From the cell containing the given text, extract its center point as (x, y) coordinate. 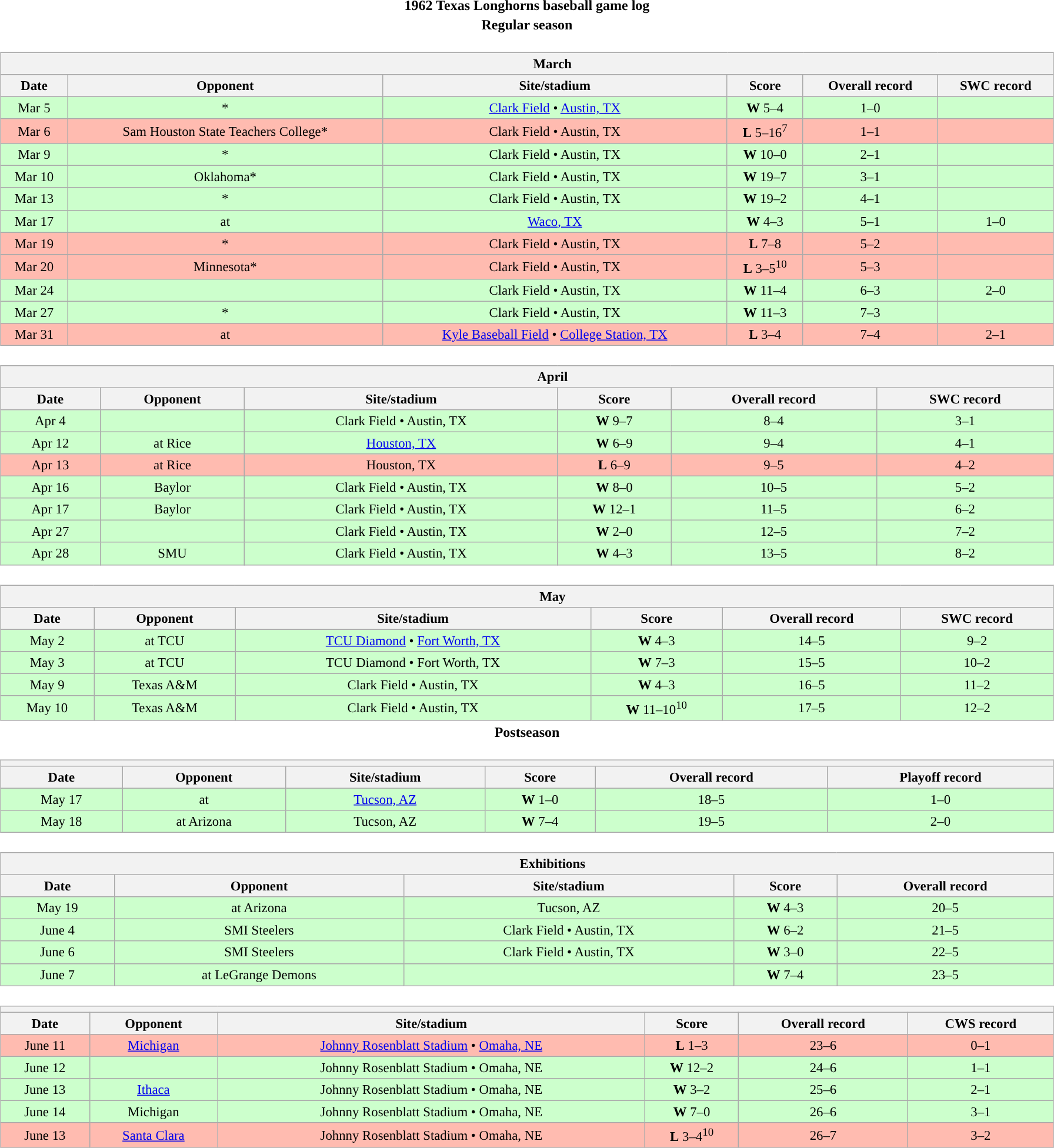
Apr 4 (51, 421)
25–6 (823, 1089)
May 17 (61, 799)
7–4 (870, 335)
W 3–2 (692, 1089)
at LeGrange Demons (259, 975)
Sam Houston State Teachers College* (225, 131)
10–5 (774, 488)
Playoff record (941, 777)
12–5 (774, 532)
Mar 27 (34, 312)
W 10–0 (765, 155)
7–2 (965, 532)
SMU (172, 553)
3–2 (980, 1135)
Waco, TX (555, 221)
9–2 (977, 640)
14–5 (812, 640)
June 11 (45, 1045)
June 4 (58, 930)
10–2 (977, 662)
9–5 (774, 465)
17–5 (812, 708)
16–5 (812, 685)
5–1 (870, 221)
L 3–4 (765, 335)
W 6–9 (614, 443)
22–5 (946, 952)
Santa Clara (154, 1135)
W 7–0 (692, 1112)
L 1–3 (692, 1045)
May 3 (47, 662)
Exhibitions (527, 864)
6–2 (965, 509)
Apr 28 (51, 553)
June 14 (45, 1112)
23–5 (946, 975)
23–6 (823, 1045)
W 12–2 (692, 1067)
L 3–410 (692, 1135)
W 12–1 (614, 509)
Mar 19 (34, 243)
W 11–1010 (656, 708)
11–5 (774, 509)
7–3 (870, 312)
Mar 6 (34, 131)
April (527, 377)
May 19 (58, 908)
W 7–3 (656, 662)
Ithaca (154, 1089)
W 5–4 (765, 108)
8–2 (965, 553)
Mar 17 (34, 221)
8–4 (774, 421)
May 18 (61, 822)
Mar 20 (34, 266)
Oklahoma* (225, 177)
21–5 (946, 930)
W 19–7 (765, 177)
W 19–2 (765, 199)
May 10 (47, 708)
June 7 (58, 975)
4–2 (965, 465)
19–5 (711, 822)
Apr 27 (51, 532)
Mar 9 (34, 155)
W 11–4 (765, 290)
26–7 (823, 1135)
W 3–0 (785, 952)
11–2 (977, 685)
June 6 (58, 952)
March (527, 64)
24–6 (823, 1067)
L 7–8 (765, 243)
Mar 13 (34, 199)
0–1 (980, 1045)
L 3–510 (765, 266)
Mar 24 (34, 290)
Mar 31 (34, 335)
Apr 16 (51, 488)
L 6–9 (614, 465)
18–5 (711, 799)
9–4 (774, 443)
W 11–3 (765, 312)
20–5 (946, 908)
W 1–0 (540, 799)
L 5–167 (765, 131)
May 9 (47, 685)
5–3 (870, 266)
May 2 (47, 640)
13–5 (774, 553)
26–6 (823, 1112)
6–3 (870, 290)
Mar 5 (34, 108)
W 8–0 (614, 488)
12–2 (977, 708)
W 2–0 (614, 532)
Apr 13 (51, 465)
CWS record (980, 1023)
May (527, 596)
Mar 10 (34, 177)
W 6–2 (785, 930)
June 12 (45, 1067)
15–5 (812, 662)
Kyle Baseball Field • College Station, TX (555, 335)
Apr 12 (51, 443)
Apr 17 (51, 509)
Minnesota* (225, 266)
W 9–7 (614, 421)
